Pinpoint the cell where the given text exists, returning its [x, y] midpoint coordinate. 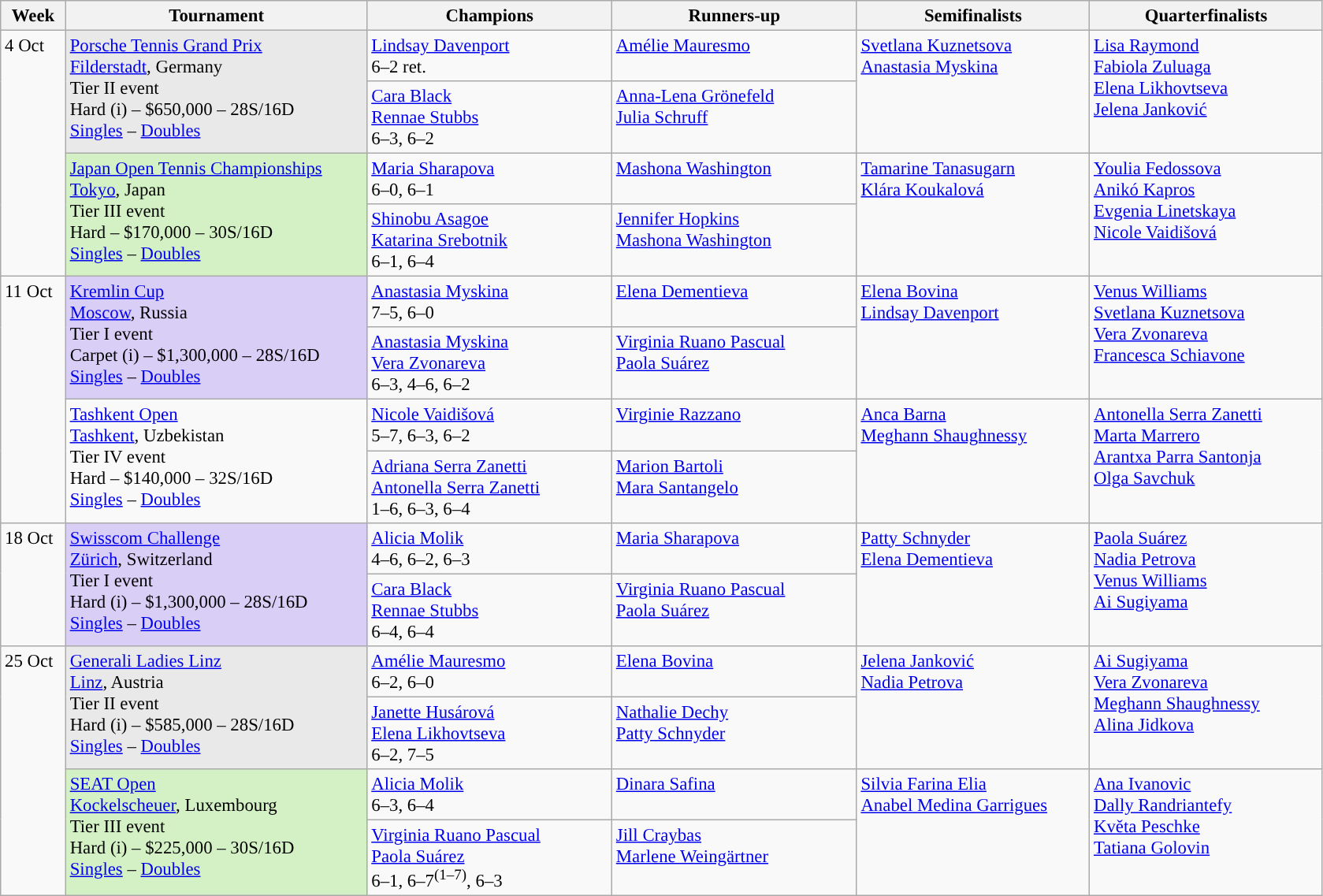
Porsche Tennis Grand Prix Filderstadt, Germany Tier II eventHard (i) – $650,000 – 28S/16DSingles – Doubles [216, 92]
Lisa Raymond Fabiola Zuluaga Elena Likhovtseva Jelena Janković [1206, 92]
Anastasia Myskina 7–5, 6–0 [490, 303]
4 Oct [33, 154]
Virginia Ruano Pascual Paola Suárez6–1, 6–7(1–7), 6–3 [490, 857]
Tashkent Open Tashkent, Uzbekistan Tier IV eventHard – $140,000 – 32S/16DSingles – Doubles [216, 461]
Alicia Molik 6–3, 6–4 [490, 794]
Runners-up [734, 16]
11 Oct [33, 400]
Swisscom Challenge Zürich, Switzerland Tier I eventHard (i) – $1,300,000 – 28S/16DSingles – Doubles [216, 584]
Generali Ladies Linz Linz, Austria Tier II eventHard (i) – $585,000 – 28S/16DSingles – Doubles [216, 707]
Marion Bartoli Mara Santangelo [734, 487]
Paola Suárez Nadia Petrova Venus Williams Ai Sugiyama [1206, 584]
Elena Bovina Lindsay Davenport [973, 338]
Elena Bovina [734, 671]
Tamarine Tanasugarn Klára Koukalová [973, 215]
Mashona Washington [734, 180]
SEAT Open Kockelscheuer, Luxembourg Tier III eventHard (i) – $225,000 – 30S/16DSingles – Doubles [216, 832]
Ai Sugiyama Vera Zvonareva Meghann Shaughnessy Alina Jidkova [1206, 707]
Semifinalists [973, 16]
Cara Black Rennae Stubbs6–4, 6–4 [490, 610]
Champions [490, 16]
Amélie Mauresmo [734, 57]
Tournament [216, 16]
Elena Dementieva [734, 303]
Shinobu Asagoe Katarina Srebotnik6–1, 6–4 [490, 240]
Youlia Fedossova Anikó Kapros Evgenia Linetskaya Nicole Vaidišová [1206, 215]
Jennifer Hopkins Mashona Washington [734, 240]
Anastasia Myskina Vera Zvonareva6–3, 4–6, 6–2 [490, 364]
Jelena Janković Nadia Petrova [973, 707]
Antonella Serra Zanetti Marta Marrero Arantxa Parra Santonja Olga Savchuk [1206, 461]
Venus Williams Svetlana Kuznetsova Vera Zvonareva Francesca Schiavone [1206, 338]
Svetlana Kuznetsova Anastasia Myskina [973, 92]
Quarterfinalists [1206, 16]
Nathalie Dechy Patty Schnyder [734, 733]
18 Oct [33, 584]
Adriana Serra Zanetti Antonella Serra Zanetti1–6, 6–3, 6–4 [490, 487]
Dinara Safina [734, 794]
Silvia Farina Elia Anabel Medina Garrigues [973, 832]
Anca Barna Meghann Shaughnessy [973, 461]
Amélie Mauresmo 6–2, 6–0 [490, 671]
Patty Schnyder Elena Dementieva [973, 584]
Maria Sharapova 6–0, 6–1 [490, 180]
Cara Black Rennae Stubbs6–3, 6–2 [490, 117]
Janette Husárová Elena Likhovtseva6–2, 7–5 [490, 733]
Lindsay Davenport 6–2 ret. [490, 57]
Jill Craybas Marlene Weingärtner [734, 857]
Japan Open Tennis Championships Tokyo, Japan Tier III eventHard – $170,000 – 30S/16DSingles – Doubles [216, 215]
Nicole Vaidišová 5–7, 6–3, 6–2 [490, 426]
Week [33, 16]
Anna-Lena Grönefeld Julia Schruff [734, 117]
25 Oct [33, 771]
Virginie Razzano [734, 426]
Alicia Molik 4–6, 6–2, 6–3 [490, 548]
Ana Ivanovic Dally Randriantefy Květa Peschke Tatiana Golovin [1206, 832]
Maria Sharapova [734, 548]
Kremlin Cup Moscow, Russia Tier I eventCarpet (i) – $1,300,000 – 28S/16D Singles – Doubles [216, 338]
